Return the (X, Y) coordinate for the center point of the cell that contains the specified text.  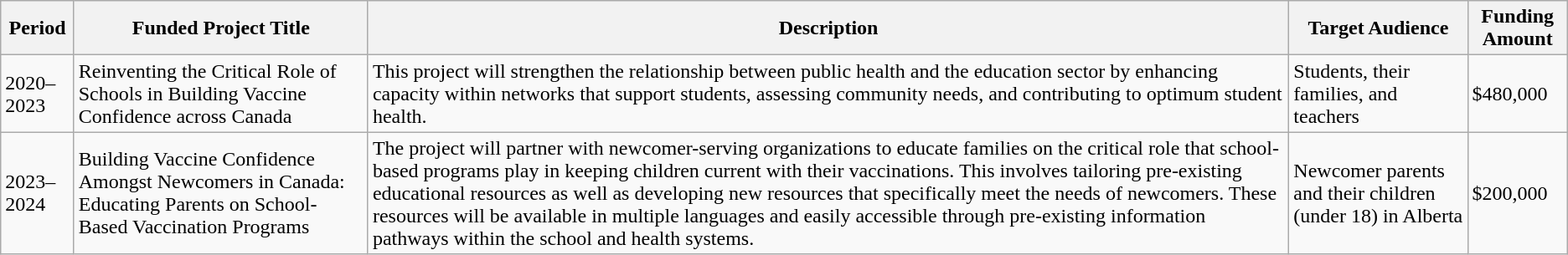
Period (37, 28)
Building Vaccine Confidence Amongst Newcomers in Canada: Educating Parents on School-Based Vaccination Programs (221, 193)
Funded Project Title (221, 28)
$200,000 (1518, 193)
$480,000 (1518, 94)
2020–2023 (37, 94)
Newcomer parents and their children (under 18) in Alberta (1379, 193)
Description (828, 28)
Target Audience (1379, 28)
2023–2024 (37, 193)
Students, their families, and teachers (1379, 94)
Reinventing the Critical Role of Schools in Building Vaccine Confidence across Canada (221, 94)
Funding Amount (1518, 28)
